Return [x, y] of the center of cell containing provided text 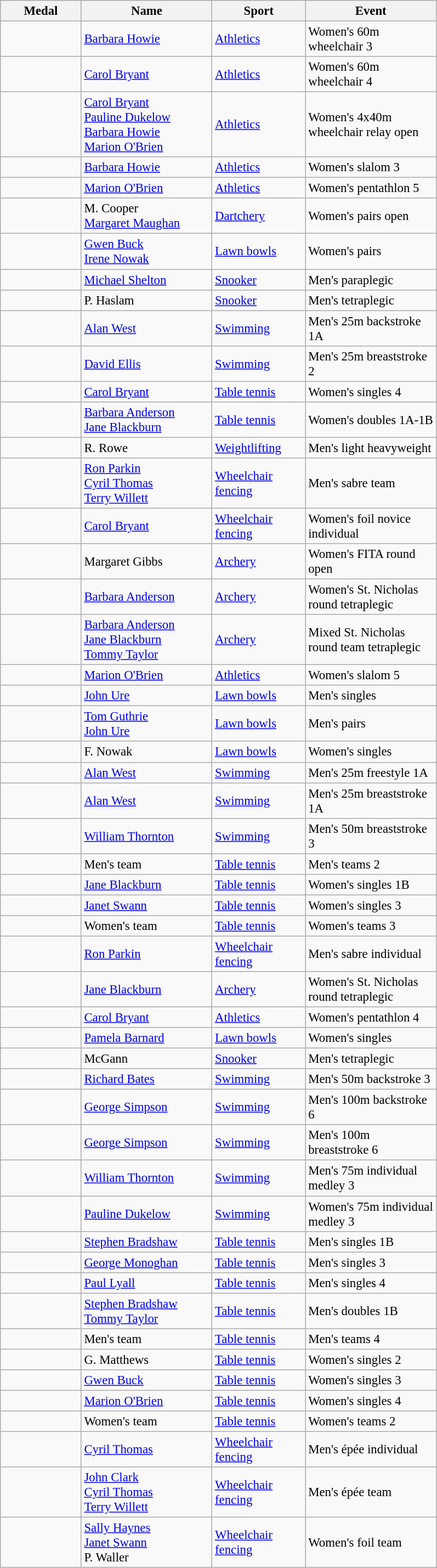
Pamela Barnard [147, 1038]
Gwen Buck Irene Nowak [147, 251]
Men's épée team [371, 1492]
Men's 100m backstroke 6 [371, 1107]
Men's doubles 1B [371, 1311]
Carol Bryant Pauline Dukelow Barbara Howie Marion O'Brien [147, 125]
Women's pairs open [371, 216]
Men's singles [371, 696]
John Clark Cyril Thomas Terry Willett [147, 1492]
Name [147, 11]
Margaret Gibbs [147, 562]
Men's singles 1B [371, 1242]
Men's épée individual [371, 1449]
Stephen Bradshaw [147, 1242]
Men's paraplegic [371, 280]
Men's 75m individual medley 3 [371, 1178]
Men's teams 4 [371, 1339]
Men's sabre individual [371, 954]
Women's FITA round open [371, 562]
Men's pairs [371, 724]
Sally Haynes Janet Swann P. Waller [147, 1543]
Men's 25m breaststroke 2 [371, 363]
M. Cooper Margaret Maughan [147, 216]
G. Matthews [147, 1360]
Women's foil novice individual [371, 526]
David Ellis [147, 363]
Men's 25m freestyle 1A [371, 772]
Women's 60m wheelchair 3 [371, 40]
John Ure [147, 696]
Men's singles 4 [371, 1283]
Event [371, 11]
Men's singles 3 [371, 1262]
Women's slalom 5 [371, 675]
Women's singles 1B [371, 885]
R. Rowe [147, 448]
Men's 100m breaststroke 6 [371, 1142]
Barbara Anderson Jane Blackburn [147, 420]
Women's teams 3 [371, 926]
Paul Lyall [147, 1283]
Men's teams 2 [371, 864]
Weightlifting [259, 448]
Pauline Dukelow [147, 1214]
P. Haslam [147, 300]
Women's doubles 1A-1B [371, 420]
Women's pentathlon 5 [371, 188]
Men's light heavyweight [371, 448]
Women's teams 2 [371, 1422]
Women's 4x40m wheelchair relay open [371, 125]
Ron Parkin Cyril Thomas Terry Willett [147, 483]
Stephen Bradshaw Tommy Taylor [147, 1311]
Men's 25m breaststroke 1A [371, 801]
Women's 60m wheelchair 4 [371, 75]
Tom Guthrie John Ure [147, 724]
Women's foil team [371, 1543]
Men's 25m backstroke 1A [371, 328]
Women's pentathlon 4 [371, 1018]
Mixed St. Nicholas round team tetraplegic [371, 640]
Cyril Thomas [147, 1449]
Sport [259, 11]
Dartchery [259, 216]
Gwen Buck [147, 1380]
Barbara Anderson Jane Blackburn Tommy Taylor [147, 640]
George Monoghan [147, 1262]
Richard Bates [147, 1079]
Women's 75m individual medley 3 [371, 1214]
Ron Parkin [147, 954]
Women's slalom 3 [371, 167]
McGann [147, 1059]
Barbara Anderson [147, 597]
Women's singles 2 [371, 1360]
Janet Swann [147, 905]
F. Nowak [147, 752]
Men's sabre team [371, 483]
Men's 50m backstroke 3 [371, 1079]
Michael Shelton [147, 280]
Medal [41, 11]
Men's 50m breaststroke 3 [371, 836]
Women's pairs [371, 251]
